Capture the cell that displays the provided text and extract its (X, Y) central coordinate. 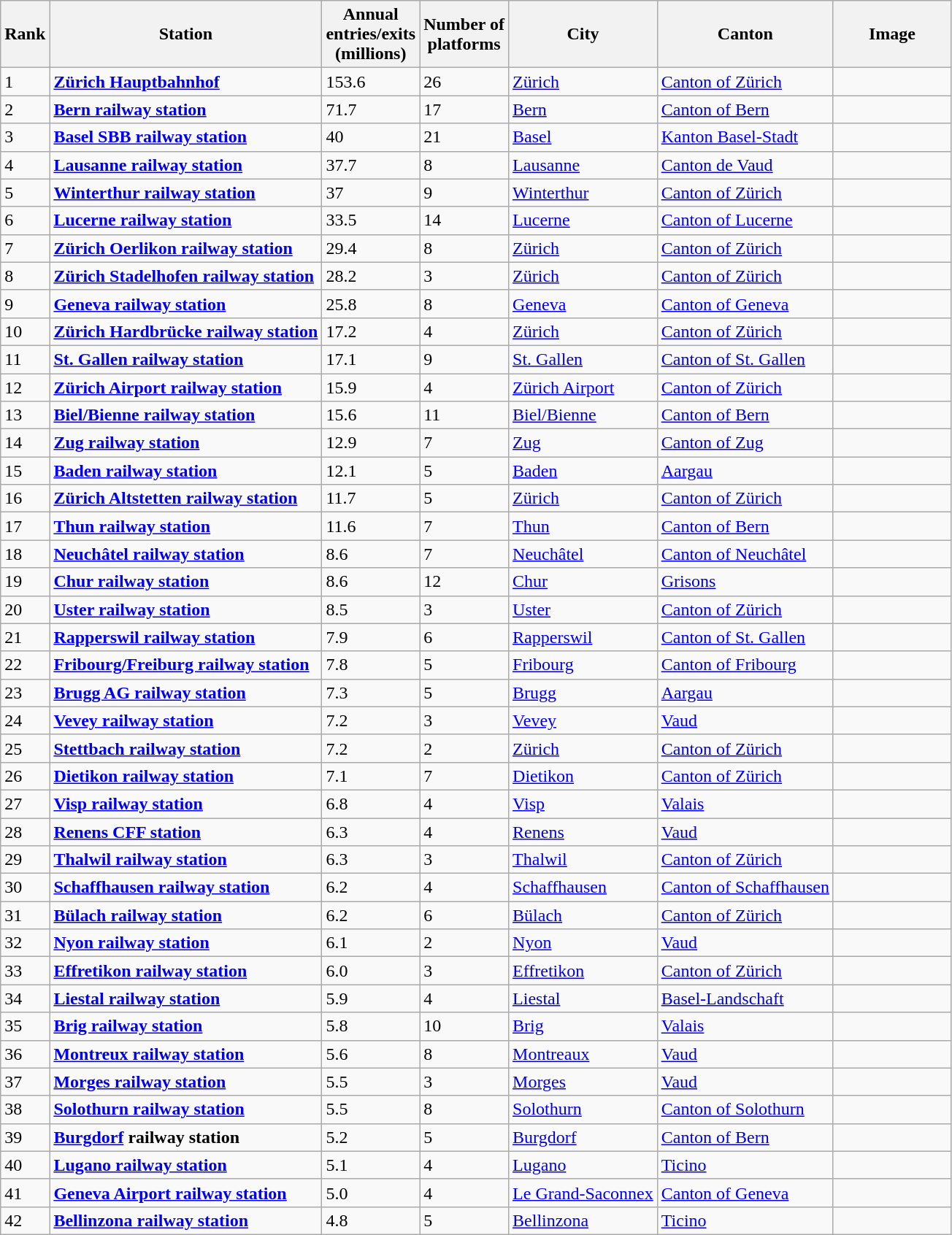
Geneva Airport railway station (185, 1193)
Renens CFF station (185, 831)
Lugano (583, 1165)
Lucerne railway station (185, 220)
Zürich Hardbrücke railway station (185, 331)
Canton of Solothurn (745, 1109)
Fribourg (583, 665)
7.1 (371, 776)
35 (25, 1026)
41 (25, 1193)
Lausanne (583, 165)
Dietikon (583, 776)
12.9 (371, 443)
Canton of Zug (745, 443)
15 (25, 471)
Montreaux (583, 1054)
Neuchâtel (583, 554)
Thun railway station (185, 526)
Solothurn (583, 1109)
71.7 (371, 109)
17.1 (371, 359)
38 (25, 1109)
Burgdorf (583, 1137)
23 (25, 693)
31 (25, 915)
Brig (583, 1026)
Zürich Oerlikon railway station (185, 248)
Canton of Lucerne (745, 220)
12.1 (371, 471)
Winterthur (583, 193)
Basel (583, 137)
Geneva (583, 304)
7.3 (371, 693)
6.8 (371, 804)
Renens (583, 831)
5.6 (371, 1054)
Bern railway station (185, 109)
Canton of Fribourg (745, 665)
5.8 (371, 1026)
Bern (583, 109)
Station (185, 34)
Rapperswil railway station (185, 637)
16 (25, 499)
Burgdorf railway station (185, 1137)
33 (25, 971)
Baden (583, 471)
St. Gallen (583, 359)
Canton (745, 34)
Nyon railway station (185, 943)
Effretikon (583, 971)
Basel-Landschaft (745, 999)
18 (25, 554)
Morges (583, 1082)
Thun (583, 526)
11.7 (371, 499)
Zürich Hauptbahnhof (185, 82)
22 (25, 665)
5.0 (371, 1193)
Basel SBB railway station (185, 137)
153.6 (371, 82)
Neuchâtel railway station (185, 554)
Brig railway station (185, 1026)
Liestal railway station (185, 999)
Rank (25, 34)
5.9 (371, 999)
Zürich Altstetten railway station (185, 499)
19 (25, 582)
29.4 (371, 248)
20 (25, 609)
5.1 (371, 1165)
Schaffhausen railway station (185, 888)
Bellinzona (583, 1220)
Lugano railway station (185, 1165)
Zürich Airport (583, 388)
Solothurn railway station (185, 1109)
Stettbach railway station (185, 748)
Effretikon railway station (185, 971)
Thalwil railway station (185, 860)
Brugg (583, 693)
6.1 (371, 943)
Bülach (583, 915)
Biel/Bienne railway station (185, 415)
42 (25, 1220)
Bellinzona railway station (185, 1220)
Chur (583, 582)
Lausanne railway station (185, 165)
15.6 (371, 415)
Brugg AG railway station (185, 693)
Canton de Vaud (745, 165)
Schaffhausen (583, 888)
Kanton Basel-Stadt (745, 137)
Le Grand-Saconnex (583, 1193)
4.8 (371, 1220)
Image (892, 34)
Grisons (745, 582)
Rapperswil (583, 637)
Lucerne (583, 220)
Annualentries/exits(millions) (371, 34)
25 (25, 748)
Dietikon railway station (185, 776)
Canton of Schaffhausen (745, 888)
Thalwil (583, 860)
5.2 (371, 1137)
Uster (583, 609)
Zug railway station (185, 443)
Chur railway station (185, 582)
Number ofplatforms (464, 34)
Baden railway station (185, 471)
Fribourg/Freiburg railway station (185, 665)
28 (25, 831)
30 (25, 888)
Montreux railway station (185, 1054)
Morges railway station (185, 1082)
Visp (583, 804)
24 (25, 720)
15.9 (371, 388)
Canton of Neuchâtel (745, 554)
7.9 (371, 637)
11.6 (371, 526)
City (583, 34)
Biel/Bienne (583, 415)
Vevey railway station (185, 720)
7.8 (371, 665)
33.5 (371, 220)
13 (25, 415)
28.2 (371, 276)
Nyon (583, 943)
Vevey (583, 720)
8.5 (371, 609)
39 (25, 1137)
32 (25, 943)
1 (25, 82)
Winterthur railway station (185, 193)
St. Gallen railway station (185, 359)
Geneva railway station (185, 304)
Zug (583, 443)
6.0 (371, 971)
37.7 (371, 165)
Zürich Stadelhofen railway station (185, 276)
Visp railway station (185, 804)
34 (25, 999)
Bülach railway station (185, 915)
Zürich Airport railway station (185, 388)
36 (25, 1054)
17.2 (371, 331)
25.8 (371, 304)
27 (25, 804)
Liestal (583, 999)
Uster railway station (185, 609)
29 (25, 860)
